Scan for the cell matching the given text and deliver its (X, Y) coordinate at center. 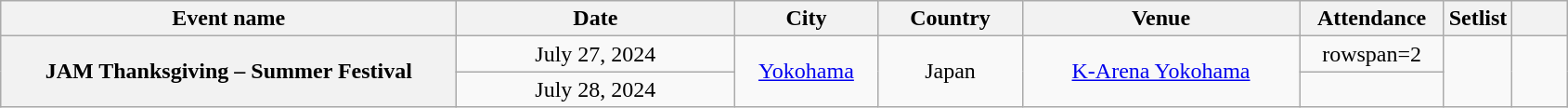
Japan (951, 72)
Attendance (1372, 19)
City (806, 19)
Country (951, 19)
July 27, 2024 (596, 54)
Event name (228, 19)
JAM Thanksgiving – Summer Festival (228, 72)
Yokohama (806, 72)
Venue (1160, 19)
rowspan=2 (1372, 54)
K-Arena Yokohama (1160, 72)
Setlist (1478, 19)
July 28, 2024 (596, 89)
Date (596, 19)
